Find where the given text appears and provide that cell's center as [x, y] coordinate. 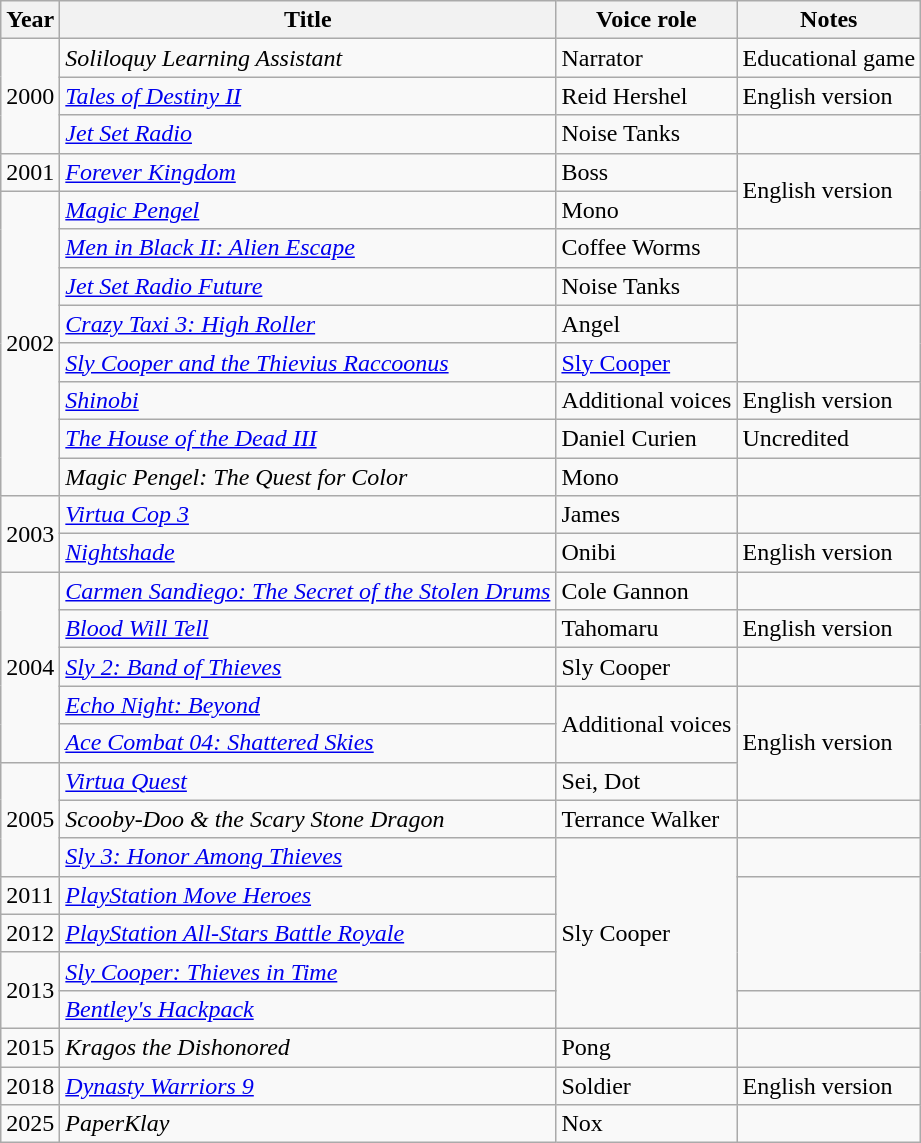
Voice role [646, 20]
Carmen Sandiego: The Secret of the Stolen Drums [308, 591]
Reid Hershel [646, 96]
PlayStation All-Stars Battle Royale [308, 933]
2011 [30, 895]
Sly 2: Band of Thieves [308, 667]
Cole Gannon [646, 591]
Soliloquy Learning Assistant [308, 58]
Echo Night: Beyond [308, 705]
Shinobi [308, 400]
2015 [30, 1047]
Coffee Worms [646, 248]
Title [308, 20]
Magic Pengel: The Quest for Color [308, 477]
Notes [829, 20]
Sly 3: Honor Among Thieves [308, 857]
Nox [646, 1124]
Tales of Destiny II [308, 96]
Boss [646, 172]
Scooby-Doo & the Scary Stone Dragon [308, 819]
Onibi [646, 553]
Soldier [646, 1085]
Jet Set Radio Future [308, 286]
2025 [30, 1124]
Sei, Dot [646, 781]
Forever Kingdom [308, 172]
Dynasty Warriors 9 [308, 1085]
2012 [30, 933]
Sly Cooper and the Thievius Raccoonus [308, 362]
PlayStation Move Heroes [308, 895]
Magic Pengel [308, 210]
Angel [646, 324]
Sly Cooper: Thieves in Time [308, 971]
PaperKlay [308, 1124]
Narrator [646, 58]
Virtua Quest [308, 781]
2004 [30, 667]
Ace Combat 04: Shattered Skies [308, 743]
Pong [646, 1047]
Blood Will Tell [308, 629]
2002 [30, 343]
2013 [30, 990]
2000 [30, 96]
Jet Set Radio [308, 134]
Kragos the Dishonored [308, 1047]
Uncredited [829, 438]
Nightshade [308, 553]
The House of the Dead III [308, 438]
Educational game [829, 58]
2005 [30, 819]
Men in Black II: Alien Escape [308, 248]
2003 [30, 534]
Year [30, 20]
Daniel Curien [646, 438]
Virtua Cop 3 [308, 515]
Crazy Taxi 3: High Roller [308, 324]
Terrance Walker [646, 819]
2018 [30, 1085]
Tahomaru [646, 629]
2001 [30, 172]
James [646, 515]
Bentley's Hackpack [308, 1009]
